Provide the [X, Y] coordinate of the cell's center where the given text is located.  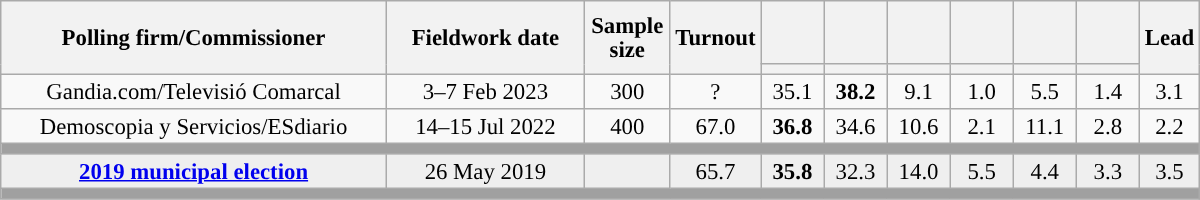
3.1 [1169, 92]
2.2 [1169, 126]
67.0 [716, 126]
Gandia.com/Televisió Comarcal [194, 92]
2.1 [982, 126]
32.3 [856, 172]
1.4 [1108, 92]
4.4 [1044, 172]
1.0 [982, 92]
65.7 [716, 172]
? [716, 92]
Demoscopia y Servicios/ESdiario [194, 126]
Turnout [716, 38]
14–15 Jul 2022 [485, 126]
300 [627, 92]
2019 municipal election [194, 172]
2.8 [1108, 126]
11.1 [1044, 126]
Sample size [627, 38]
35.1 [792, 92]
3–7 Feb 2023 [485, 92]
10.6 [918, 126]
14.0 [918, 172]
3.3 [1108, 172]
35.8 [792, 172]
34.6 [856, 126]
36.8 [792, 126]
Fieldwork date [485, 38]
400 [627, 126]
38.2 [856, 92]
3.5 [1169, 172]
9.1 [918, 92]
Lead [1169, 38]
Polling firm/Commissioner [194, 38]
26 May 2019 [485, 172]
